Search for the cell housing the specified text and yield its (X, Y) center coordinate. 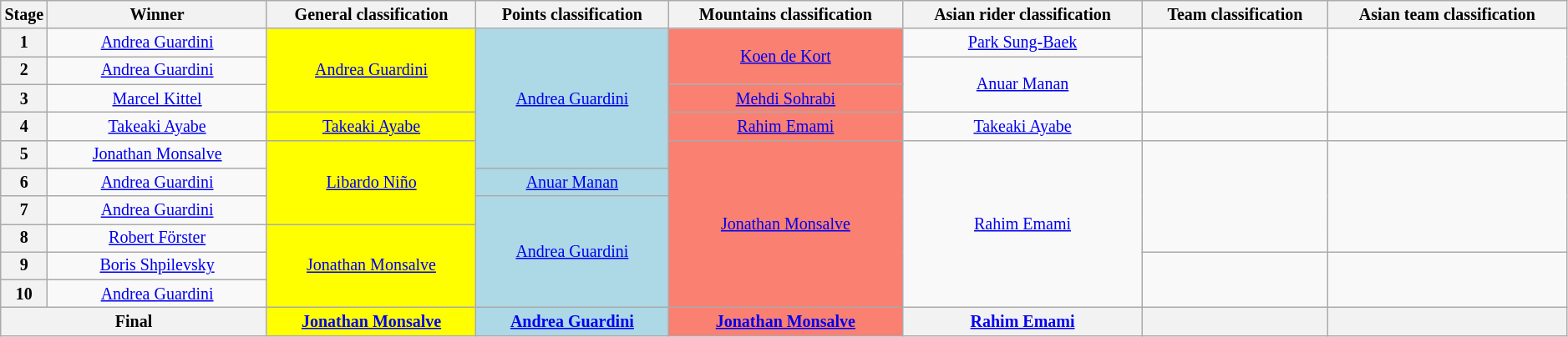
Team classification (1235, 15)
2 (24, 70)
4 (24, 127)
9 (24, 265)
Winner (157, 15)
Mehdi Sohrabi (785, 98)
Final (134, 322)
Park Sung-Baek (1022, 43)
General classification (371, 15)
7 (24, 210)
Marcel Kittel (157, 98)
Asian team classification (1448, 15)
3 (24, 98)
1 (24, 43)
8 (24, 239)
10 (24, 294)
Koen de Kort (785, 57)
Stage (24, 15)
Boris Shpilevsky (157, 265)
Asian rider classification (1022, 15)
Points classification (572, 15)
Libardo Niño (371, 182)
Robert Förster (157, 239)
6 (24, 182)
5 (24, 153)
Mountains classification (785, 15)
